For the text-containing cell, return its midpoint in [x, y] coordinate format. 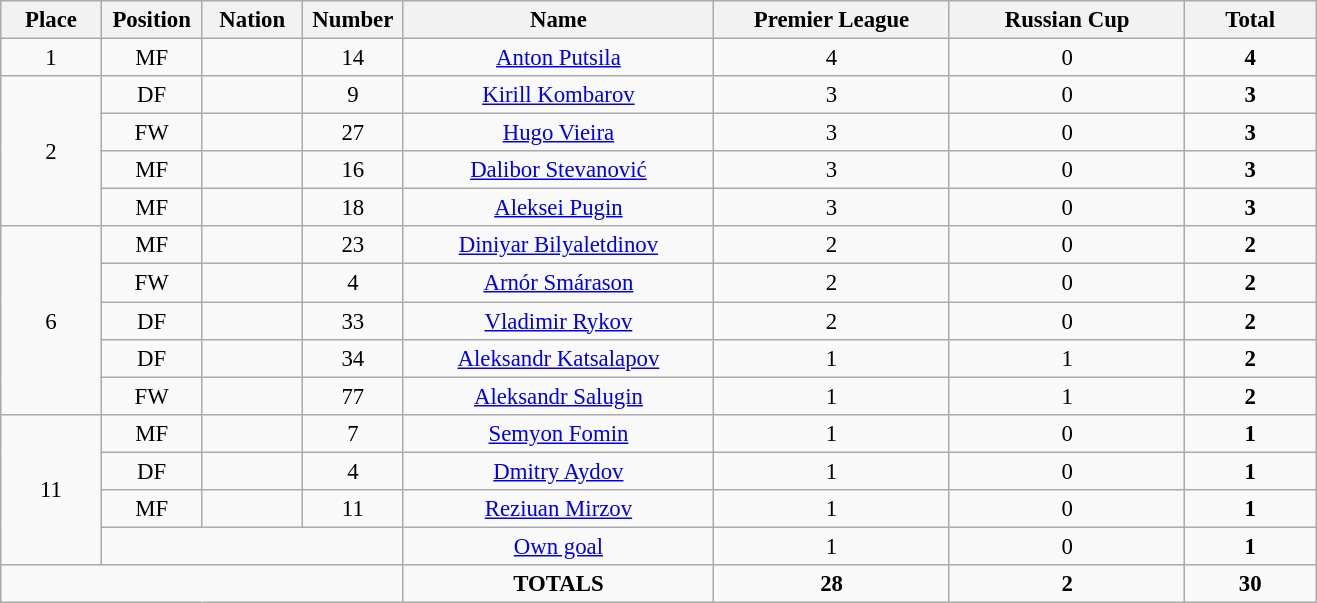
Place [52, 20]
Dalibor Stevanović [558, 170]
27 [354, 133]
9 [354, 95]
18 [354, 208]
Kirill Kombarov [558, 95]
30 [1250, 584]
28 [832, 584]
Vladimir Rykov [558, 321]
16 [354, 170]
Premier League [832, 20]
TOTALS [558, 584]
Aleksei Pugin [558, 208]
14 [354, 58]
Own goal [558, 546]
6 [52, 320]
Anton Putsila [558, 58]
Position [152, 20]
Diniyar Bilyaletdinov [558, 245]
Total [1250, 20]
Reziuan Mirzov [558, 509]
Aleksandr Katsalapov [558, 358]
Dmitry Aydov [558, 471]
Arnór Smárason [558, 283]
Name [558, 20]
Russian Cup [1067, 20]
Nation [252, 20]
33 [354, 321]
Aleksandr Salugin [558, 396]
34 [354, 358]
Hugo Vieira [558, 133]
7 [354, 433]
Semyon Fomin [558, 433]
77 [354, 396]
23 [354, 245]
Number [354, 20]
